Output the (x, y) coordinate of the center of the cell containing the given text.  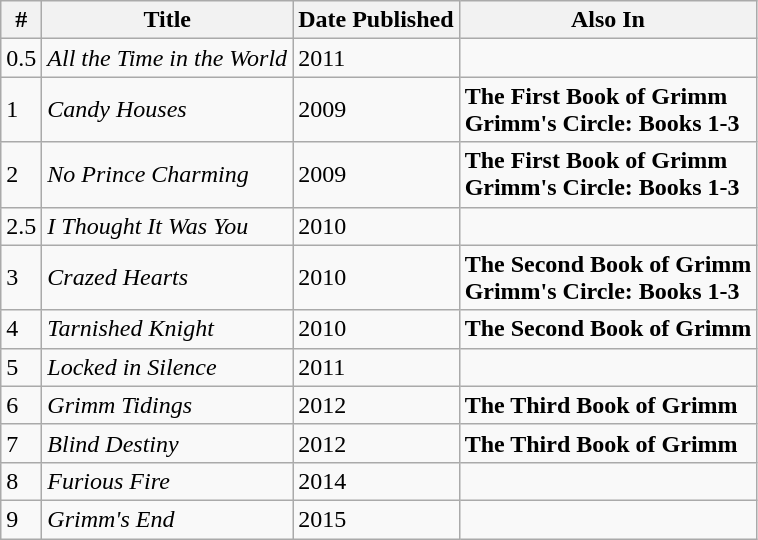
The Second Book of GrimmGrimm's Circle: Books 1-3 (608, 278)
Date Published (376, 20)
6 (22, 405)
The Second Book of Grimm (608, 329)
2 (22, 174)
Blind Destiny (168, 443)
No Prince Charming (168, 174)
Tarnished Knight (168, 329)
Crazed Hearts (168, 278)
# (22, 20)
7 (22, 443)
3 (22, 278)
2015 (376, 519)
0.5 (22, 58)
Also In (608, 20)
2.5 (22, 226)
Candy Houses (168, 110)
Title (168, 20)
I Thought It Was You (168, 226)
9 (22, 519)
5 (22, 367)
Furious Fire (168, 481)
1 (22, 110)
Locked in Silence (168, 367)
2014 (376, 481)
All the Time in the World (168, 58)
Grimm Tidings (168, 405)
4 (22, 329)
Grimm's End (168, 519)
8 (22, 481)
